Extract the [X, Y] coordinate from the center of the cell holding the provided text.  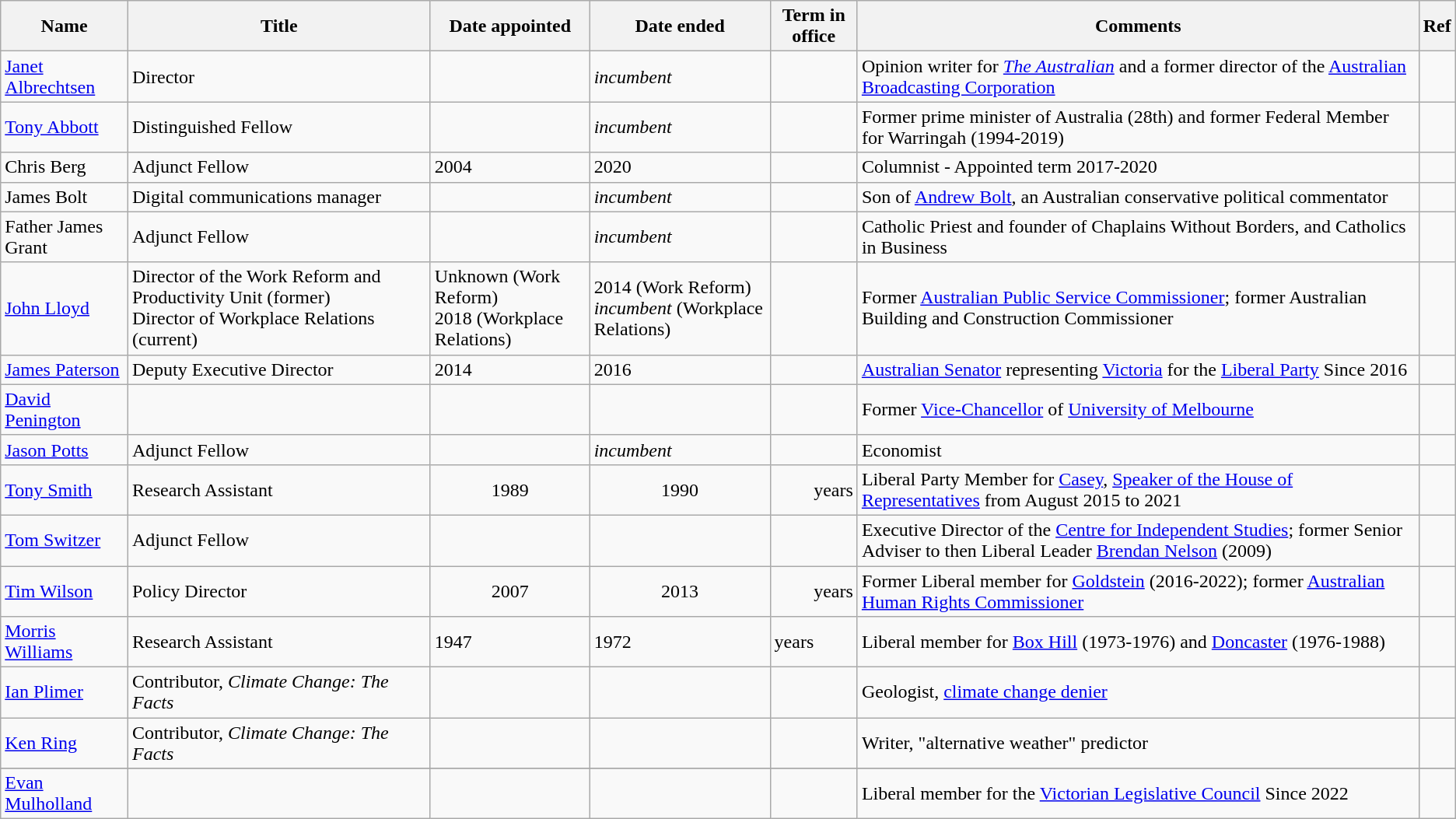
Former Australian Public Service Commissioner; former Australian Building and Construction Commissioner [1138, 308]
Director of the Work Reform and Productivity Unit (former)Director of Workplace Relations (current) [278, 308]
Director [278, 76]
2004 [510, 167]
Tim Wilson [65, 591]
Liberal member for the Victorian Legislative Council Since 2022 [1138, 793]
2020 [680, 167]
2014 (Work Reform)incumbent (Workplace Relations) [680, 308]
Tony Smith [65, 490]
Columnist - Appointed term 2017-2020 [1138, 167]
1989 [510, 490]
Ken Ring [65, 744]
Evan Mulholland [65, 793]
Catholic Priest and founder of Chaplains Without Borders, and Catholics in Business [1138, 236]
John Lloyd [65, 308]
2007 [510, 591]
Deputy Executive Director [278, 369]
Jason Potts [65, 450]
Geologist, climate change denier [1138, 692]
Former prime minister of Australia (28th) and former Federal Member for Warringah (1994-2019) [1138, 128]
Son of Andrew Bolt, an Australian conservative political commentator [1138, 197]
2013 [680, 591]
Former Vice-Chancellor of University of Melbourne [1138, 409]
Unknown (Work Reform)2018 (Workplace Relations) [510, 308]
1990 [680, 490]
Janet Albrechtsen [65, 76]
James Paterson [65, 369]
David Penington [65, 409]
Chris Berg [65, 167]
Writer, "alternative weather" predictor [1138, 744]
Executive Director of the Centre for Independent Studies; former Senior Adviser to then Liberal Leader Brendan Nelson (2009) [1138, 540]
Australian Senator representing Victoria for the Liberal Party Since 2016 [1138, 369]
Tony Abbott [65, 128]
Economist [1138, 450]
Policy Director [278, 591]
Father James Grant [65, 236]
Tom Switzer [65, 540]
Digital communications manager [278, 197]
1972 [680, 642]
Title [278, 26]
Morris Williams [65, 642]
Date ended [680, 26]
Ian Plimer [65, 692]
Name [65, 26]
2014 [510, 369]
Ref [1437, 26]
2016 [680, 369]
Date appointed [510, 26]
Former Liberal member for Goldstein (2016-2022); former Australian Human Rights Commissioner [1138, 591]
Distinguished Fellow [278, 128]
Term in office [814, 26]
Opinion writer for The Australian and a former director of the Australian Broadcasting Corporation [1138, 76]
1947 [510, 642]
James Bolt [65, 197]
Comments [1138, 26]
Liberal Party Member for Casey, Speaker of the House of Representatives from August 2015 to 2021 [1138, 490]
Liberal member for Box Hill (1973-1976) and Doncaster (1976-1988) [1138, 642]
